Return [x, y] of the center of cell containing provided text 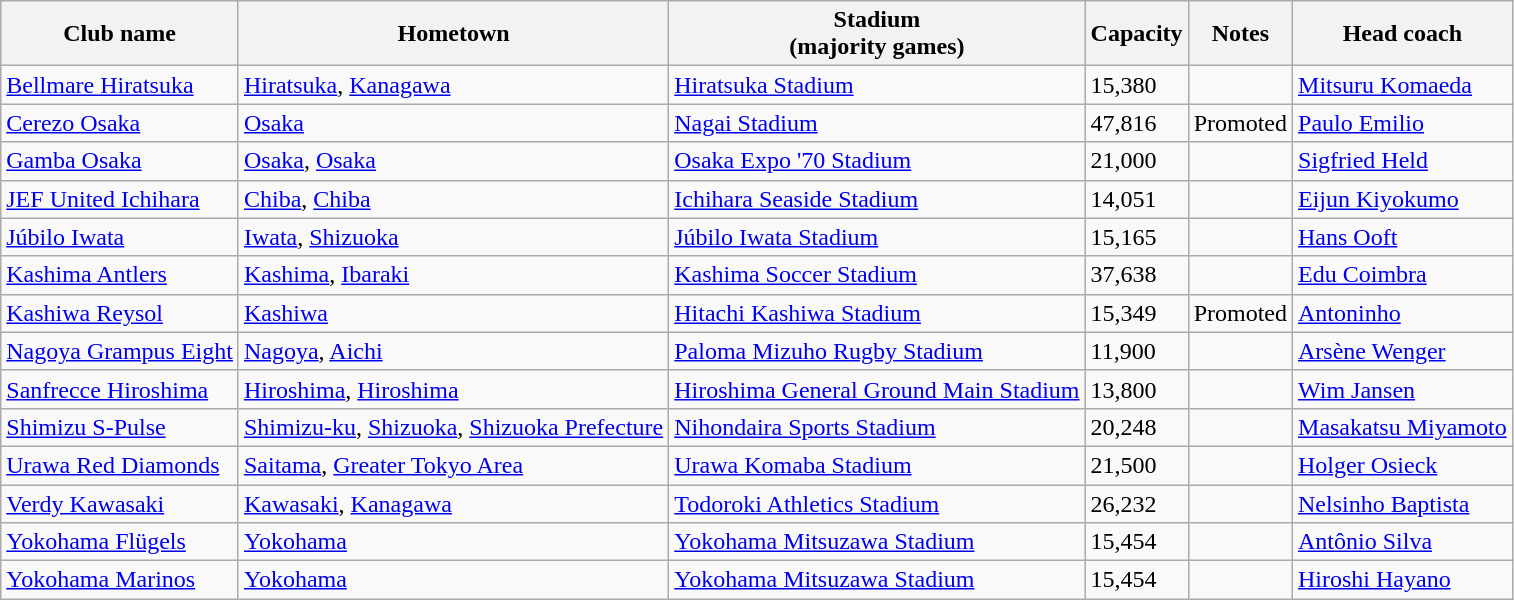
47,816 [1136, 123]
Wim Jansen [1403, 389]
Júbilo Iwata [120, 237]
Hans Ooft [1403, 237]
Mitsuru Komaeda [1403, 85]
Sanfrecce Hiroshima [120, 389]
Kashiwa Reysol [120, 313]
Kashima, Ibaraki [453, 275]
21,500 [1136, 465]
Gamba Osaka [120, 161]
Shimizu S-Pulse [120, 427]
Verdy Kawasaki [120, 503]
Holger Osieck [1403, 465]
21,000 [1136, 161]
Antônio Silva [1403, 542]
Nihondaira Sports Stadium [877, 427]
Hiratsuka, Kanagawa [453, 85]
Hitachi Kashiwa Stadium [877, 313]
20,248 [1136, 427]
Paloma Mizuho Rugby Stadium [877, 351]
Hiratsuka Stadium [877, 85]
Head coach [1403, 34]
Club name [120, 34]
Nelsinho Baptista [1403, 503]
Stadium (majority games) [877, 34]
Masakatsu Miyamoto [1403, 427]
Edu Coimbra [1403, 275]
Eijun Kiyokumo [1403, 199]
Paulo Emilio [1403, 123]
Kashima Antlers [120, 275]
Nagoya Grampus Eight [120, 351]
Osaka Expo '70 Stadium [877, 161]
Hiroshima, Hiroshima [453, 389]
Hiroshi Hayano [1403, 580]
Bellmare Hiratsuka [120, 85]
Yokohama Flügels [120, 542]
Cerezo Osaka [120, 123]
JEF United Ichihara [120, 199]
14,051 [1136, 199]
Kashima Soccer Stadium [877, 275]
Todoroki Athletics Stadium [877, 503]
Chiba, Chiba [453, 199]
Nagoya, Aichi [453, 351]
Saitama, Greater Tokyo Area [453, 465]
15,380 [1136, 85]
Nagai Stadium [877, 123]
Ichihara Seaside Stadium [877, 199]
13,800 [1136, 389]
Urawa Red Diamonds [120, 465]
Kawasaki, Kanagawa [453, 503]
26,232 [1136, 503]
Osaka, Osaka [453, 161]
Yokohama Marinos [120, 580]
Iwata, Shizuoka [453, 237]
Júbilo Iwata Stadium [877, 237]
15,349 [1136, 313]
Sigfried Held [1403, 161]
15,165 [1136, 237]
Notes [1240, 34]
Antoninho [1403, 313]
11,900 [1136, 351]
Urawa Komaba Stadium [877, 465]
Kashiwa [453, 313]
Osaka [453, 123]
Hometown [453, 34]
37,638 [1136, 275]
Shimizu-ku, Shizuoka, Shizuoka Prefecture [453, 427]
Hiroshima General Ground Main Stadium [877, 389]
Arsène Wenger [1403, 351]
Capacity [1136, 34]
